Extract the (x, y) coordinate from the center of the cell holding the provided text.  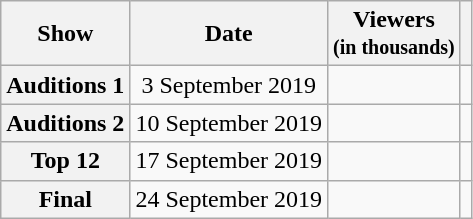
Viewers(in thousands) (394, 34)
Top 12 (66, 161)
Final (66, 199)
Auditions 2 (66, 123)
24 September 2019 (229, 199)
10 September 2019 (229, 123)
Date (229, 34)
17 September 2019 (229, 161)
3 September 2019 (229, 85)
Show (66, 34)
Auditions 1 (66, 85)
